Capture the cell that displays the provided text and extract its (x, y) central coordinate. 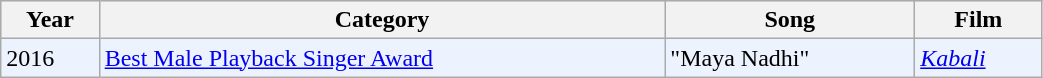
Best Male Playback Singer Award (382, 58)
Film (978, 20)
"Maya Nadhi" (790, 58)
Category (382, 20)
2016 (50, 58)
Kabali (978, 58)
Song (790, 20)
Year (50, 20)
